Scan for the cell matching the given text and deliver its (x, y) coordinate at center. 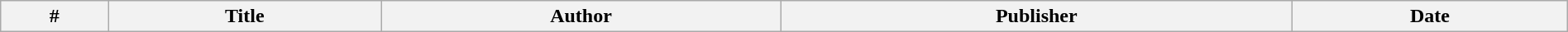
Publisher (1036, 16)
# (55, 16)
Title (245, 16)
Date (1431, 16)
Author (581, 16)
